Return (X, Y) of the center of cell containing provided text 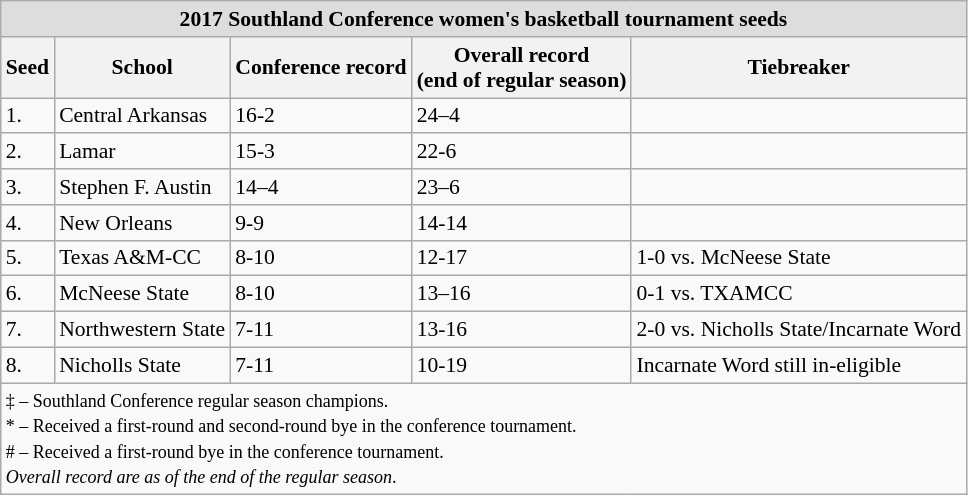
14–4 (320, 187)
13-16 (522, 330)
Incarnate Word still in-eligible (798, 365)
23–6 (522, 187)
7. (28, 330)
22-6 (522, 152)
2017 Southland Conference women's basketball tournament seeds (484, 19)
0-1 vs. TXAMCC (798, 294)
Seed (28, 68)
Northwestern State (142, 330)
14-14 (522, 223)
5. (28, 258)
13–16 (522, 294)
15-3 (320, 152)
1. (28, 116)
Stephen F. Austin (142, 187)
12-17 (522, 258)
2-0 vs. Nicholls State/Incarnate Word (798, 330)
Tiebreaker (798, 68)
Nicholls State (142, 365)
4. (28, 223)
3. (28, 187)
Central Arkansas (142, 116)
9-9 (320, 223)
New Orleans (142, 223)
Lamar (142, 152)
16-2 (320, 116)
10-19 (522, 365)
Conference record (320, 68)
McNeese State (142, 294)
24–4 (522, 116)
2. (28, 152)
Texas A&M-CC (142, 258)
8. (28, 365)
1-0 vs. McNeese State (798, 258)
6. (28, 294)
School (142, 68)
Overall record (end of regular season) (522, 68)
